Search for the cell housing the specified text and yield its (x, y) center coordinate. 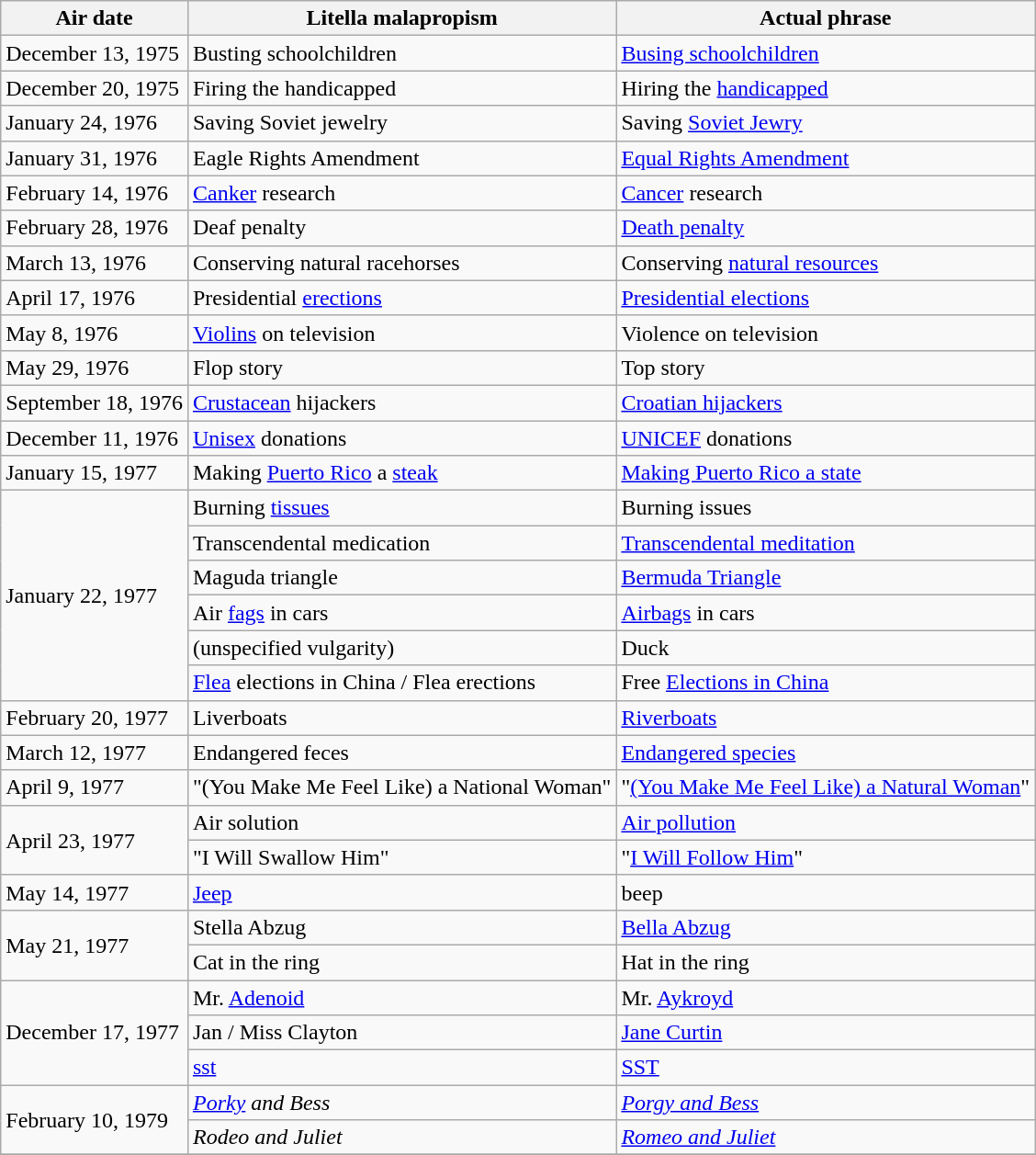
Deaf penalty (401, 228)
Conserving natural racehorses (401, 263)
Bella Abzug (826, 927)
December 17, 1977 (95, 1032)
January 24, 1976 (95, 123)
sst (401, 1068)
Presidential elections (826, 298)
December 20, 1975 (95, 88)
Porky and Bess (401, 1103)
Burning issues (826, 508)
Canker research (401, 193)
Romeo and Juliet (826, 1138)
February 20, 1977 (95, 718)
"I Will Swallow Him" (401, 857)
Bermuda Triangle (826, 578)
Maguda triangle (401, 578)
March 12, 1977 (95, 753)
Eagle Rights Amendment (401, 158)
Porgy and Bess (826, 1103)
April 23, 1977 (95, 840)
Making Puerto Rico a steak (401, 473)
December 13, 1975 (95, 53)
Mr. Adenoid (401, 997)
Top story (826, 368)
Airbags in cars (826, 613)
Riverboats (826, 718)
UNICEF donations (826, 438)
Making Puerto Rico a state (826, 473)
Mr. Aykroyd (826, 997)
Air date (95, 18)
Transcendental meditation (826, 543)
Endangered feces (401, 753)
Burning tissues (401, 508)
(unspecified vulgarity) (401, 648)
January 15, 1977 (95, 473)
April 17, 1976 (95, 298)
Equal Rights Amendment (826, 158)
Saving Soviet Jewry (826, 123)
Firing the handicapped (401, 88)
beep (826, 892)
May 21, 1977 (95, 945)
January 31, 1976 (95, 158)
Duck (826, 648)
SST (826, 1068)
Endangered species (826, 753)
"(You Make Me Feel Like) a Natural Woman" (826, 787)
Liverboats (401, 718)
Flop story (401, 368)
Presidential erections (401, 298)
March 13, 1976 (95, 263)
Rodeo and Juliet (401, 1138)
Air fags in cars (401, 613)
Cancer research (826, 193)
February 28, 1976 (95, 228)
Jane Curtin (826, 1033)
Hiring the handicapped (826, 88)
Busing schoolchildren (826, 53)
December 11, 1976 (95, 438)
Violence on television (826, 333)
Hat in the ring (826, 962)
February 14, 1976 (95, 193)
Air solution (401, 822)
Saving Soviet jewelry (401, 123)
February 10, 1979 (95, 1120)
September 18, 1976 (95, 402)
Free Elections in China (826, 683)
Death penalty (826, 228)
Litella malapropism (401, 18)
Conserving natural resources (826, 263)
Busting schoolchildren (401, 53)
Violins on television (401, 333)
Flea elections in China / Flea erections (401, 683)
January 22, 1977 (95, 595)
Air pollution (826, 822)
Transcendental medication (401, 543)
Cat in the ring (401, 962)
"(You Make Me Feel Like) a National Woman" (401, 787)
Crustacean hijackers (401, 402)
May 29, 1976 (95, 368)
Croatian hijackers (826, 402)
Stella Abzug (401, 927)
May 14, 1977 (95, 892)
May 8, 1976 (95, 333)
"I Will Follow Him" (826, 857)
Actual phrase (826, 18)
Unisex donations (401, 438)
Jeep (401, 892)
April 9, 1977 (95, 787)
Jan / Miss Clayton (401, 1033)
